Locate the cell with the specified text and output its (x, y) center coordinate. 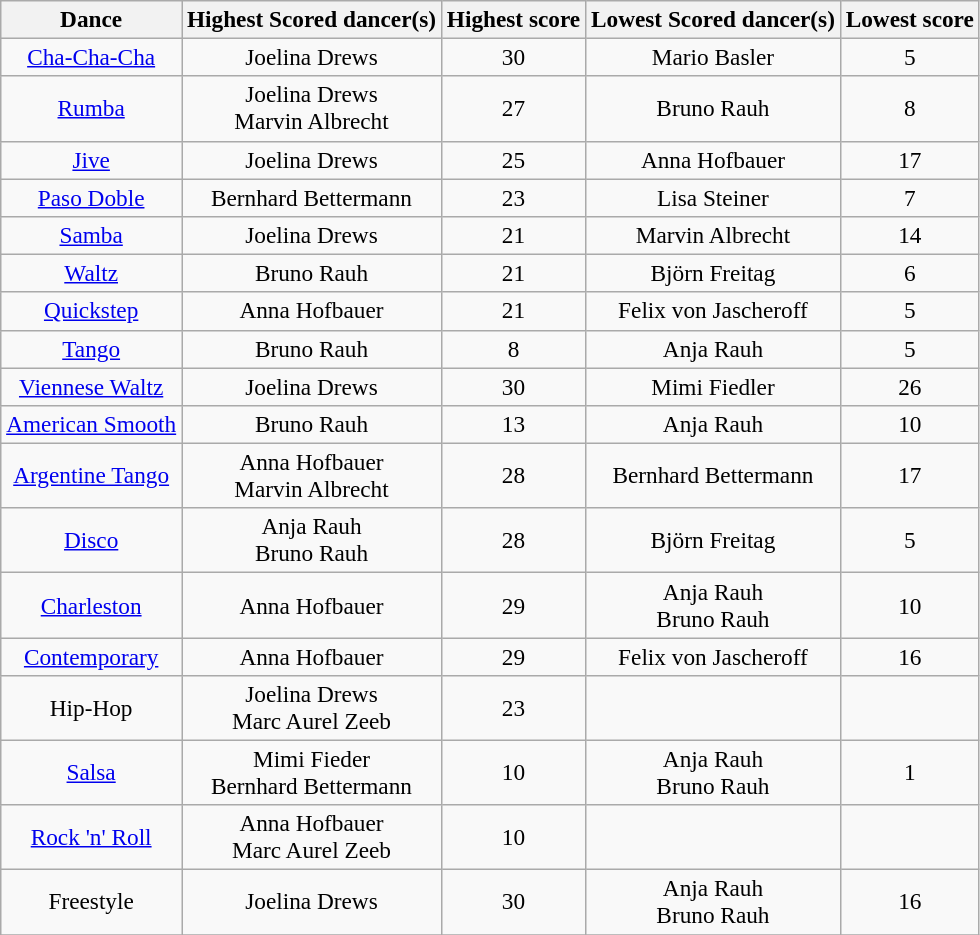
Lowest Scored dancer(s) (714, 19)
Paso Doble (92, 197)
1 (910, 772)
Freestyle (92, 902)
Argentine Tango (92, 476)
Disco (92, 540)
Charleston (92, 604)
Dance (92, 19)
Highest score (513, 19)
Joelina Drews Marvin Albrecht (312, 108)
Samba (92, 235)
14 (910, 235)
Viennese Waltz (92, 386)
Tango (92, 349)
Mario Basler (714, 57)
13 (513, 424)
Mimi Fieder Bernhard Bettermann (312, 772)
Anna Hofbauer Marc Aurel Zeeb (312, 838)
Joelina Drews Marc Aurel Zeeb (312, 708)
27 (513, 108)
25 (513, 160)
Rock 'n' Roll (92, 838)
Highest Scored dancer(s) (312, 19)
Contemporary (92, 656)
Salsa (92, 772)
Quickstep (92, 311)
Marvin Albrecht (714, 235)
6 (910, 273)
Rumba (92, 108)
American Smooth (92, 424)
Lowest score (910, 19)
Hip-Hop (92, 708)
Lisa Steiner (714, 197)
Jive (92, 160)
26 (910, 386)
Mimi Fiedler (714, 386)
Waltz (92, 273)
Anna Hofbauer Marvin Albrecht (312, 476)
Cha-Cha-Cha (92, 57)
7 (910, 197)
